Extract the (x, y) coordinate from the center of the cell holding the provided text.  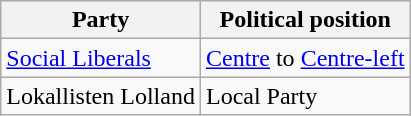
Centre to Centre-left (305, 58)
Local Party (305, 96)
Social Liberals (101, 58)
Party (101, 20)
Political position (305, 20)
Lokallisten Lolland (101, 96)
